Determine the (X, Y) coordinate at the center of the cell enclosing the given text.  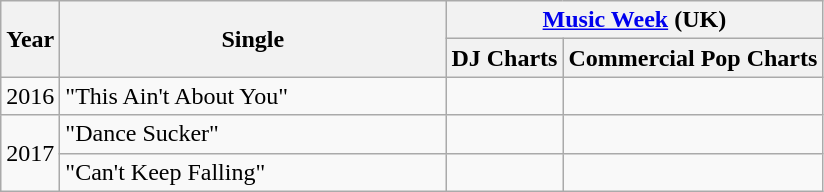
2016 (30, 96)
"Dance Sucker" (253, 134)
2017 (30, 153)
"Can't Keep Falling" (253, 172)
DJ Charts (504, 58)
Music Week (UK) (634, 20)
Year (30, 39)
Commercial Pop Charts (693, 58)
Single (253, 39)
"This Ain't About You" (253, 96)
